Determine the [x, y] coordinate at the center of the cell enclosing the given text.  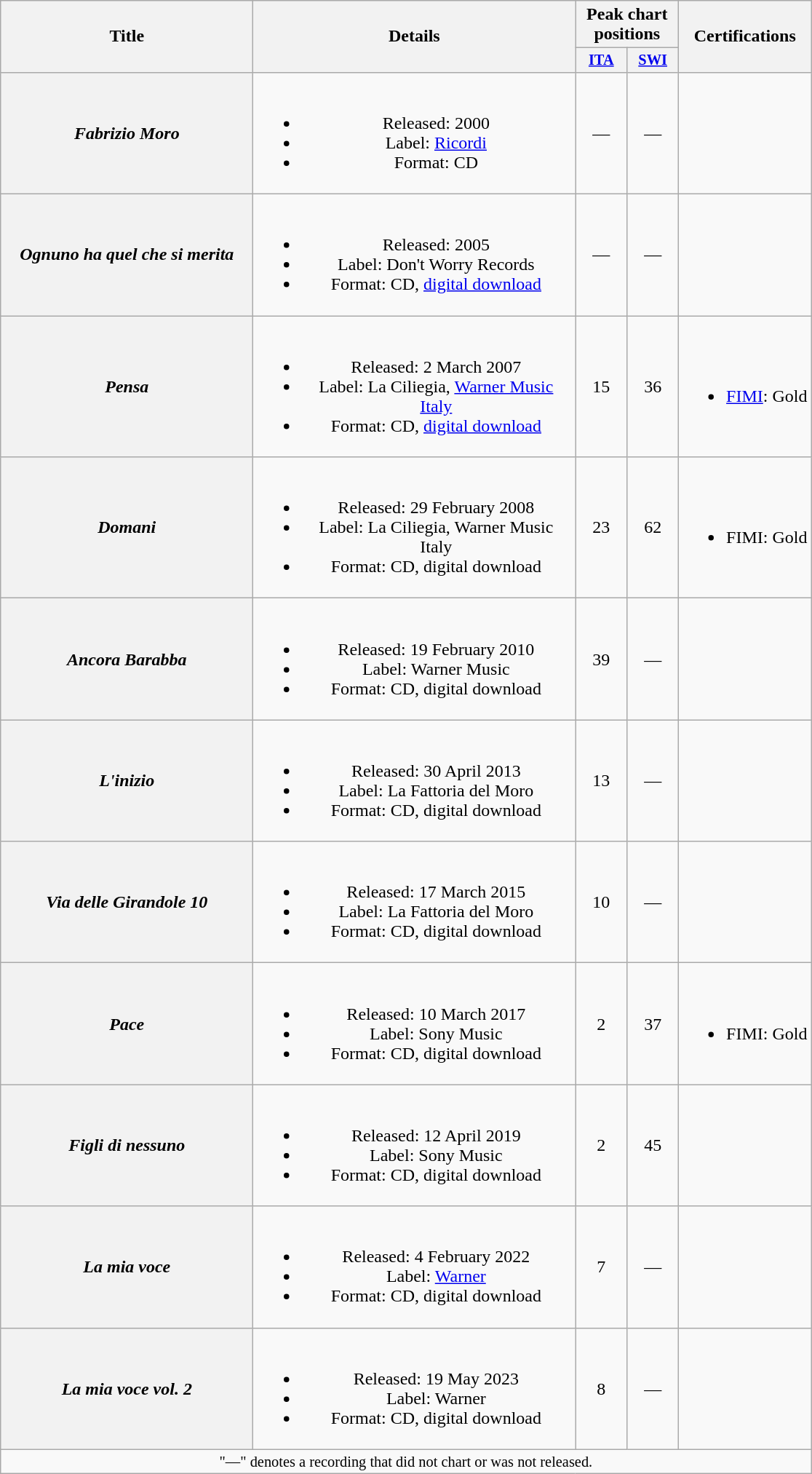
Released: 19 May 2023Label: WarnerFormat: CD, digital download [415, 1389]
Ancora Barabba [127, 659]
Released: 19 February 2010Label: Warner MusicFormat: CD, digital download [415, 659]
Pensa [127, 387]
Details [415, 36]
L'inizio [127, 780]
15 [601, 387]
Released: 30 April 2013Label: La Fattoria del MoroFormat: CD, digital download [415, 780]
10 [601, 903]
Peak chart positions [627, 25]
Pace [127, 1023]
7 [601, 1267]
Released: 12 April 2019Label: Sony MusicFormat: CD, digital download [415, 1146]
Figli di nessuno [127, 1146]
Title [127, 36]
Fabrizio Moro [127, 132]
45 [653, 1146]
La mia voce vol. 2 [127, 1389]
13 [601, 780]
Certifications [745, 36]
Released: 2000Label: RicordiFormat: CD [415, 132]
Domani [127, 528]
Released: 10 March 2017Label: Sony MusicFormat: CD, digital download [415, 1023]
36 [653, 387]
Released: 17 March 2015Label: La Fattoria del MoroFormat: CD, digital download [415, 903]
Released: 2 March 2007Label: La Ciliegia, Warner Music ItalyFormat: CD, digital download [415, 387]
Released: 29 February 2008Label: La Ciliegia, Warner Music ItalyFormat: CD, digital download [415, 528]
23 [601, 528]
Ognuno ha quel che si merita [127, 255]
"—" denotes a recording that did not chart or was not released. [406, 1462]
8 [601, 1389]
62 [653, 528]
Via delle Girandole 10 [127, 903]
Released: 4 February 2022Label: WarnerFormat: CD, digital download [415, 1267]
37 [653, 1023]
ITA [601, 60]
Released: 2005Label: Don't Worry RecordsFormat: CD, digital download [415, 255]
39 [601, 659]
La mia voce [127, 1267]
SWI [653, 60]
